Extract the [X, Y] coordinate from the center of the cell holding the provided text.  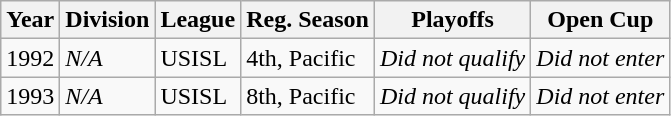
Reg. Season [308, 20]
Open Cup [600, 20]
Year [30, 20]
4th, Pacific [308, 58]
Division [108, 20]
1993 [30, 96]
1992 [30, 58]
League [198, 20]
8th, Pacific [308, 96]
Playoffs [452, 20]
